Determine the (x, y) coordinate at the center of the cell enclosing the given text.  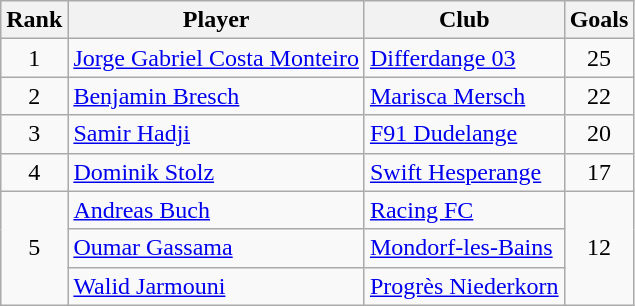
1 (34, 58)
Benjamin Bresch (216, 96)
17 (599, 172)
Oumar Gassama (216, 248)
Andreas Buch (216, 210)
3 (34, 134)
25 (599, 58)
2 (34, 96)
22 (599, 96)
Walid Jarmouni (216, 286)
Mondorf-les-Bains (464, 248)
4 (34, 172)
Marisca Mersch (464, 96)
Differdange 03 (464, 58)
F91 Dudelange (464, 134)
Samir Hadji (216, 134)
20 (599, 134)
Player (216, 20)
5 (34, 248)
Progrès Niederkorn (464, 286)
Dominik Stolz (216, 172)
12 (599, 248)
Goals (599, 20)
Swift Hesperange (464, 172)
Rank (34, 20)
Racing FC (464, 210)
Jorge Gabriel Costa Monteiro (216, 58)
Club (464, 20)
